Pinpoint the cell where the given text exists, returning its (x, y) midpoint coordinate. 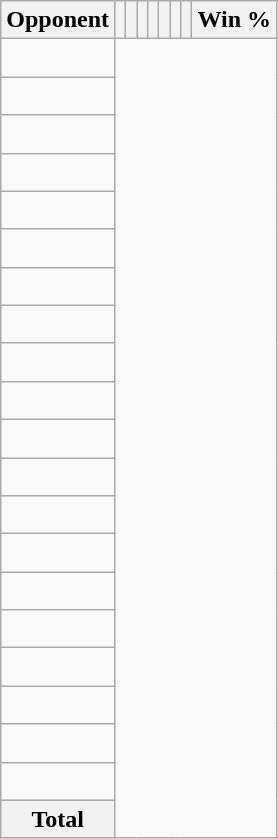
Total (58, 819)
Win % (234, 20)
Opponent (58, 20)
